Extract the (X, Y) coordinate from the center of the cell holding the provided text.  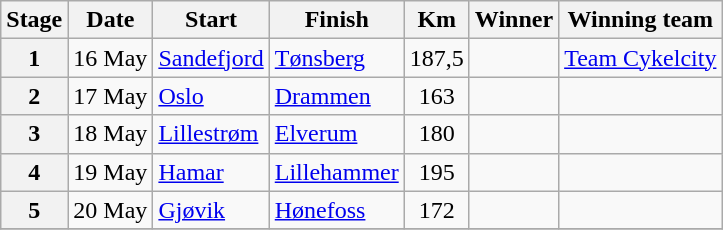
Tønsberg (336, 58)
Winning team (640, 20)
Km (436, 20)
Lillestrøm (211, 134)
Hønefoss (336, 210)
Drammen (336, 96)
195 (436, 172)
172 (436, 210)
163 (436, 96)
19 May (110, 172)
Oslo (211, 96)
Sandefjord (211, 58)
4 (34, 172)
3 (34, 134)
Winner (514, 20)
Stage (34, 20)
180 (436, 134)
Finish (336, 20)
Gjøvik (211, 210)
Date (110, 20)
Lillehammer (336, 172)
Hamar (211, 172)
18 May (110, 134)
Elverum (336, 134)
17 May (110, 96)
187,5 (436, 58)
Start (211, 20)
Team Cykelcity (640, 58)
1 (34, 58)
5 (34, 210)
20 May (110, 210)
2 (34, 96)
16 May (110, 58)
